Search for the cell housing the specified text and yield its (X, Y) center coordinate. 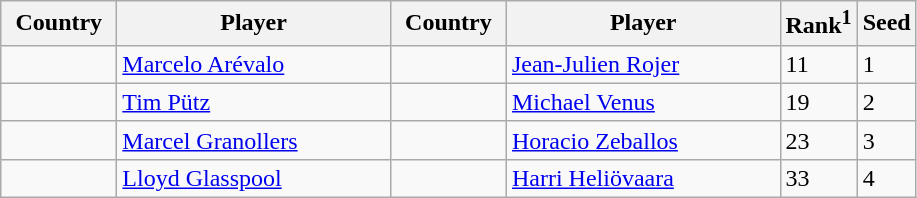
Seed (886, 24)
Marcelo Arévalo (254, 64)
Rank1 (818, 24)
Michael Venus (643, 102)
4 (886, 178)
2 (886, 102)
33 (818, 178)
23 (818, 140)
Tim Pütz (254, 102)
Horacio Zeballos (643, 140)
Lloyd Glasspool (254, 178)
Marcel Granollers (254, 140)
Jean-Julien Rojer (643, 64)
19 (818, 102)
3 (886, 140)
11 (818, 64)
1 (886, 64)
Harri Heliövaara (643, 178)
